Determine the (X, Y) coordinate at the center of the cell enclosing the given text.  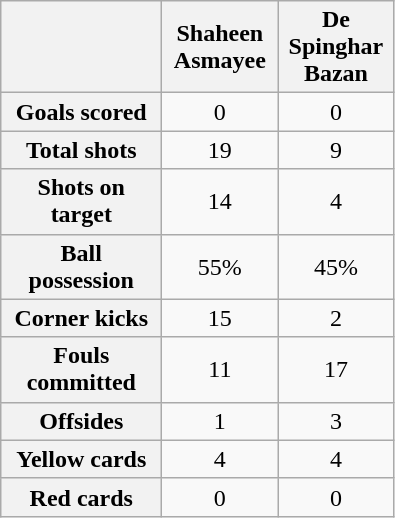
Yellow cards (82, 459)
Offsides (82, 421)
1 (220, 421)
17 (336, 370)
Corner kicks (82, 318)
Fouls committed (82, 370)
Red cards (82, 497)
Goals scored (82, 112)
55% (220, 266)
Total shots (82, 150)
Shaheen Asmayee (220, 47)
14 (220, 202)
3 (336, 421)
Ball possession (82, 266)
2 (336, 318)
De Spinghar Bazan (336, 47)
45% (336, 266)
Shots on target (82, 202)
15 (220, 318)
11 (220, 370)
9 (336, 150)
19 (220, 150)
